Determine the (x, y) coordinate at the center of the cell enclosing the given text.  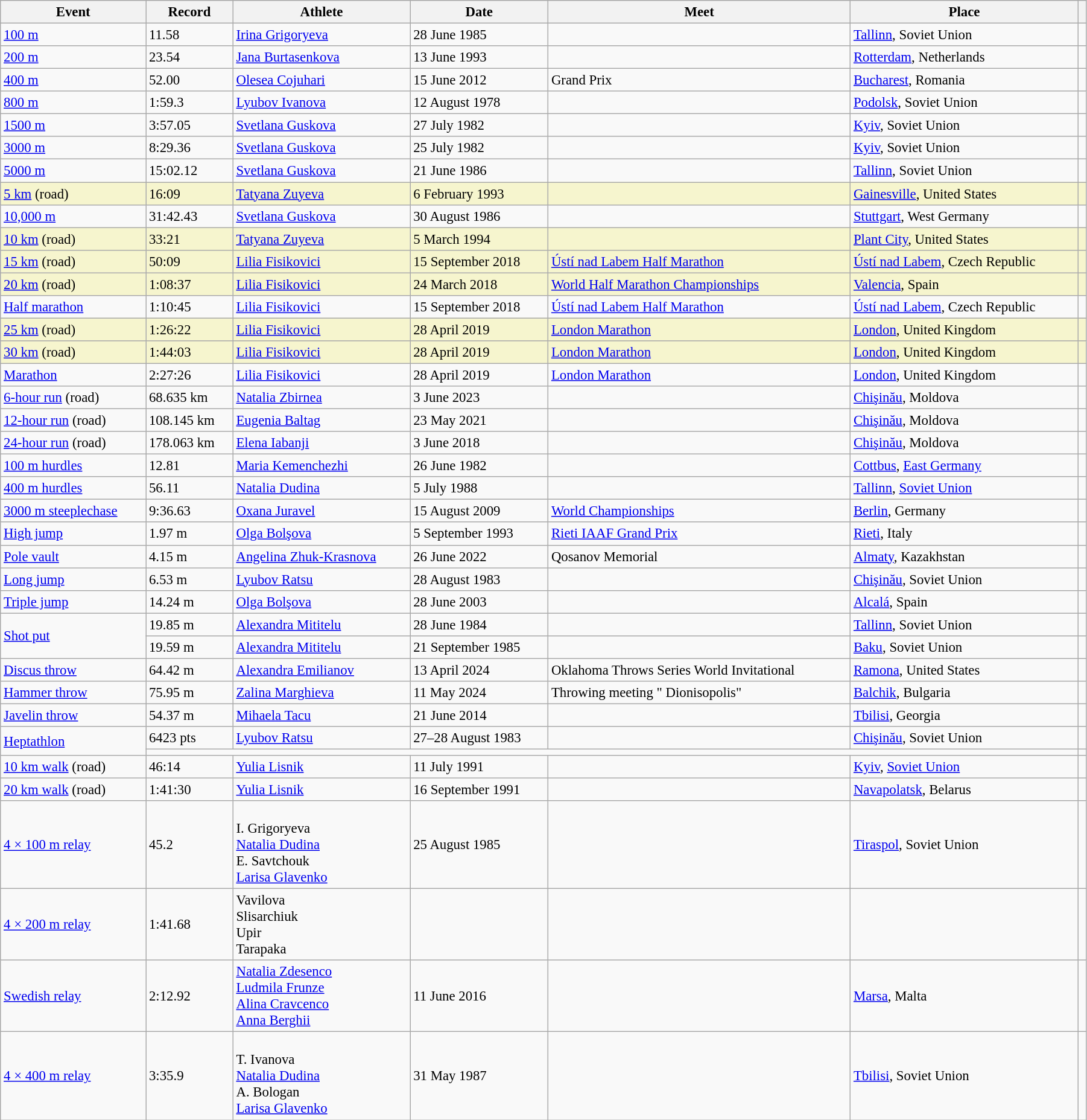
15 km (road) (74, 261)
3000 m steeplechase (74, 511)
14.24 m (189, 602)
100 m hurdles (74, 466)
Cottbus, East Germany (965, 466)
5 July 1988 (479, 488)
2:27:26 (189, 375)
31 May 1987 (479, 1076)
1:41.68 (189, 924)
21 September 1985 (479, 647)
13 June 1993 (479, 57)
3:57.05 (189, 126)
4 × 200 m relay (74, 924)
Marsa, Malta (965, 997)
Place (965, 12)
24-hour run (road) (74, 443)
28 June 2003 (479, 602)
Elena Iabanji (322, 443)
5 km (road) (74, 194)
Tbilisi, Soviet Union (965, 1076)
5 September 1993 (479, 534)
Heptathlon (74, 741)
64.42 m (189, 670)
27–28 August 1983 (479, 738)
19.59 m (189, 647)
28 June 1985 (479, 35)
Event (74, 12)
Oxana Juravel (322, 511)
11 May 2024 (479, 693)
Half marathon (74, 307)
Natalia Zbirnea (322, 398)
Natalia ZdesencoLudmila FrunzeAlina CravcencoAnna Berghii (322, 997)
Grand Prix (700, 80)
Navapolatsk, Belarus (965, 790)
13 April 2024 (479, 670)
Alexandra Emilianov (322, 670)
100 m (74, 35)
World Championships (700, 511)
11 June 2016 (479, 997)
Marathon (74, 375)
12 August 1978 (479, 103)
Tbilisi, Georgia (965, 715)
T. IvanovaNatalia DudinaA. BologanLarisa Glavenko (322, 1076)
Baku, Soviet Union (965, 647)
Mihaela Tacu (322, 715)
20 km walk (road) (74, 790)
Irina Grigoryeva (322, 35)
Long jump (74, 579)
Podolsk, Soviet Union (965, 103)
Lyubov Ivanova (322, 103)
1:41:30 (189, 790)
Alcalá, Spain (965, 602)
20 km (road) (74, 284)
1:10:45 (189, 307)
10 km walk (road) (74, 767)
Jana Burtasenkova (322, 57)
12.81 (189, 466)
9:36.63 (189, 511)
Balchik, Bulgaria (965, 693)
46:14 (189, 767)
15 August 2009 (479, 511)
Athlete (322, 12)
400 m hurdles (74, 488)
Date (479, 12)
Rieti, Italy (965, 534)
27 July 1982 (479, 126)
12-hour run (road) (74, 421)
Zalina Marghieva (322, 693)
108.145 km (189, 421)
68.635 km (189, 398)
25 August 1985 (479, 845)
1:08:37 (189, 284)
16:09 (189, 194)
178.063 km (189, 443)
2:12.92 (189, 997)
4 × 400 m relay (74, 1076)
Discus throw (74, 670)
3 June 2018 (479, 443)
200 m (74, 57)
19.85 m (189, 625)
800 m (74, 103)
Berlin, Germany (965, 511)
8:29.36 (189, 148)
Almaty, Kazakhstan (965, 556)
10,000 m (74, 216)
3:35.9 (189, 1076)
High jump (74, 534)
Triple jump (74, 602)
24 March 2018 (479, 284)
3 June 2023 (479, 398)
31:42.43 (189, 216)
Swedish relay (74, 997)
Hammer throw (74, 693)
11 July 1991 (479, 767)
1:26:22 (189, 329)
1500 m (74, 126)
VavilovaSlisarchiukUpirTarapaka (322, 924)
16 September 1991 (479, 790)
Eugenia Baltag (322, 421)
6-hour run (road) (74, 398)
400 m (74, 80)
1:59.3 (189, 103)
Pole vault (74, 556)
Tiraspol, Soviet Union (965, 845)
Shot put (74, 636)
45.2 (189, 845)
Olesea Cojuhari (322, 80)
1:44:03 (189, 352)
6 February 1993 (479, 194)
25 July 1982 (479, 148)
Throwing meeting " Dionisopolis" (700, 693)
6.53 m (189, 579)
Plant City, United States (965, 239)
10 km (road) (74, 239)
30 August 1986 (479, 216)
Rotterdam, Netherlands (965, 57)
50:09 (189, 261)
Natalia Dudina (322, 488)
11.58 (189, 35)
28 June 1984 (479, 625)
Javelin throw (74, 715)
Ramona, United States (965, 670)
Gainesville, United States (965, 194)
I. GrigoryevaNatalia DudinaE. SavtchoukLarisa Glavenko (322, 845)
30 km (road) (74, 352)
1.97 m (189, 534)
Stuttgart, West Germany (965, 216)
6423 pts (189, 738)
5000 m (74, 171)
15:02.12 (189, 171)
Bucharest, Romania (965, 80)
Qosanov Memorial (700, 556)
World Half Marathon Championships (700, 284)
21 June 2014 (479, 715)
25 km (road) (74, 329)
26 June 2022 (479, 556)
15 June 2012 (479, 80)
Rieti IAAF Grand Prix (700, 534)
Oklahoma Throws Series World Invitational (700, 670)
56.11 (189, 488)
Record (189, 12)
4 × 100 m relay (74, 845)
23 May 2021 (479, 421)
33:21 (189, 239)
Angelina Zhuk-Krasnova (322, 556)
Meet (700, 12)
5 March 1994 (479, 239)
21 June 1986 (479, 171)
Valencia, Spain (965, 284)
52.00 (189, 80)
4.15 m (189, 556)
28 August 1983 (479, 579)
3000 m (74, 148)
23.54 (189, 57)
54.37 m (189, 715)
Maria Kemenchezhi (322, 466)
26 June 1982 (479, 466)
75.95 m (189, 693)
